Scan for the cell matching the given text and deliver its [x, y] coordinate at center. 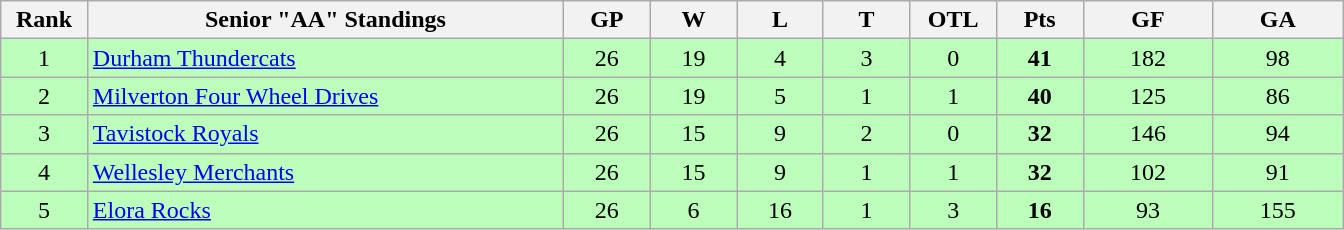
L [780, 20]
OTL [954, 20]
T [866, 20]
Milverton Four Wheel Drives [325, 96]
93 [1148, 210]
GP [608, 20]
98 [1278, 58]
41 [1040, 58]
GA [1278, 20]
Durham Thundercats [325, 58]
40 [1040, 96]
86 [1278, 96]
94 [1278, 134]
Tavistock Royals [325, 134]
Rank [44, 20]
6 [694, 210]
182 [1148, 58]
W [694, 20]
Wellesley Merchants [325, 172]
Pts [1040, 20]
GF [1148, 20]
146 [1148, 134]
91 [1278, 172]
Elora Rocks [325, 210]
125 [1148, 96]
155 [1278, 210]
Senior "AA" Standings [325, 20]
102 [1148, 172]
